Extract the [X, Y] coordinate from the center of the cell holding the provided text.  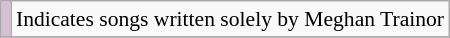
Indicates songs written solely by Meghan Trainor [230, 19]
